For the text-containing cell, return its midpoint in [X, Y] coordinate format. 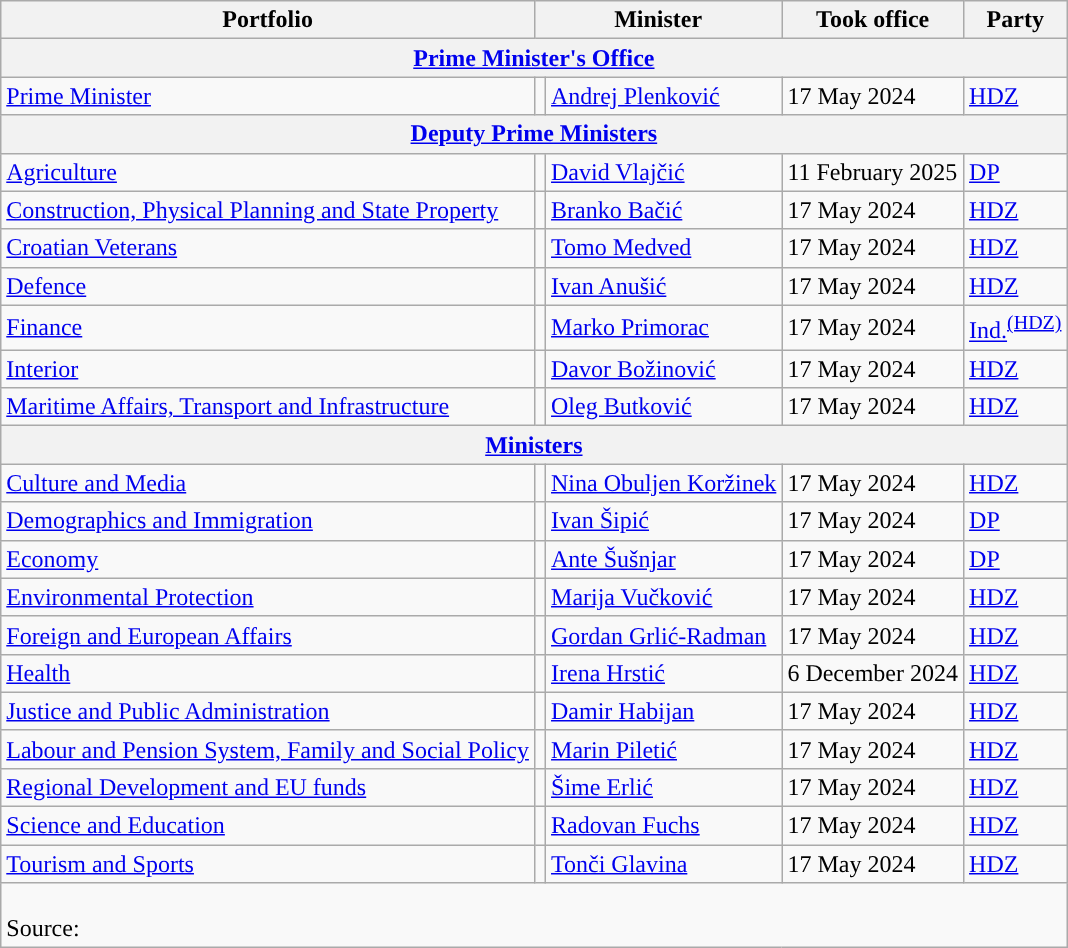
Took office [873, 20]
Prime Minister's Office [534, 58]
Regional Development and EU funds [268, 787]
Ivan Anušić [664, 286]
6 December 2024 [873, 673]
Tonči Glavina [664, 864]
Marko Primorac [664, 328]
Damir Habijan [664, 711]
Ante Šušnjar [664, 559]
Defence [268, 286]
Prime Minister [268, 96]
Oleg Butković [664, 407]
Ministers [534, 445]
Minister [658, 20]
Tomo Medved [664, 248]
Ivan Šipić [664, 521]
Marija Vučković [664, 597]
Andrej Plenković [664, 96]
David Vlajčić [664, 172]
Croatian Veterans [268, 248]
Foreign and European Affairs [268, 635]
Irena Hrstić [664, 673]
Party [1016, 20]
Environmental Protection [268, 597]
Interior [268, 369]
Tourism and Sports [268, 864]
Ind.(HDZ) [1016, 328]
Justice and Public Administration [268, 711]
Davor Božinović [664, 369]
11 February 2025 [873, 172]
Culture and Media [268, 483]
Construction, Physical Planning and State Property [268, 210]
Economy [268, 559]
Health [268, 673]
Maritime Affairs, Transport and Infrastructure [268, 407]
Portfolio [268, 20]
Gordan Grlić-Radman [664, 635]
Finance [268, 328]
Source: [534, 916]
Branko Bačić [664, 210]
Radovan Fuchs [664, 826]
Science and Education [268, 826]
Demographics and Immigration [268, 521]
Marin Piletić [664, 749]
Nina Obuljen Koržinek [664, 483]
Agriculture [268, 172]
Deputy Prime Ministers [534, 134]
Šime Erlić [664, 787]
Labour and Pension System, Family and Social Policy [268, 749]
